Locate the cell with the specified text and output its [X, Y] center coordinate. 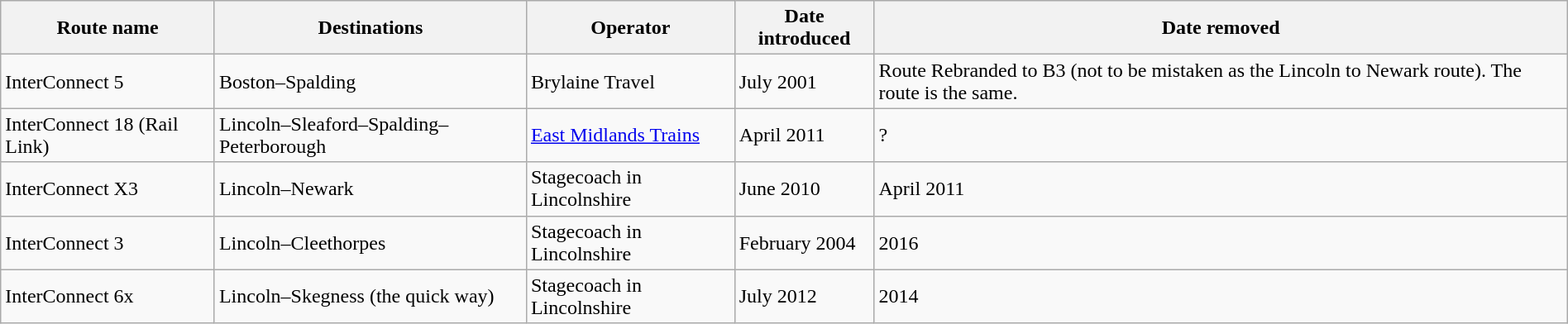
Route Rebranded to B3 (not to be mistaken as the Lincoln to Newark route). The route is the same. [1221, 81]
Lincoln–Newark [370, 188]
East Midlands Trains [630, 136]
2016 [1221, 243]
Date introduced [804, 28]
2014 [1221, 296]
Brylaine Travel [630, 81]
July 2001 [804, 81]
February 2004 [804, 243]
? [1221, 136]
InterConnect 6x [108, 296]
July 2012 [804, 296]
InterConnect 18 (Rail Link) [108, 136]
Lincoln–Sleaford–Spalding–Peterborough [370, 136]
Lincoln–Cleethorpes [370, 243]
June 2010 [804, 188]
Boston–Spalding [370, 81]
Date removed [1221, 28]
Lincoln–Skegness (the quick way) [370, 296]
InterConnect X3 [108, 188]
InterConnect 5 [108, 81]
InterConnect 3 [108, 243]
Operator [630, 28]
Route name [108, 28]
Destinations [370, 28]
